For the text-containing cell, return its midpoint in (X, Y) coordinate format. 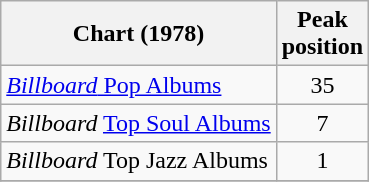
Billboard Top Soul Albums (138, 123)
35 (322, 85)
1 (322, 161)
Peakposition (322, 34)
7 (322, 123)
Billboard Top Jazz Albums (138, 161)
Billboard Pop Albums (138, 85)
Chart (1978) (138, 34)
